Extract the (x, y) coordinate from the center of the cell holding the provided text.  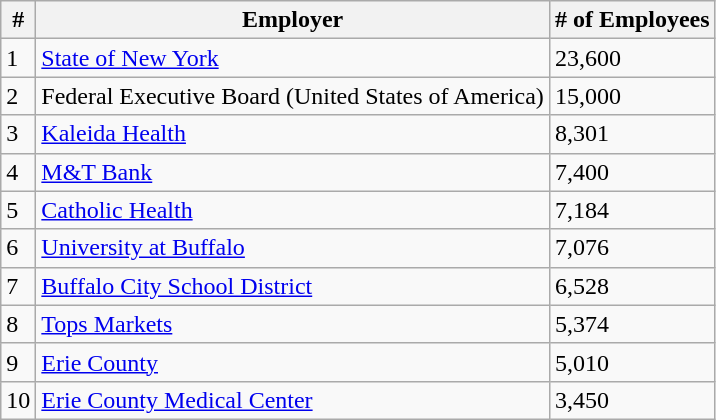
7,076 (632, 248)
3 (18, 134)
8 (18, 324)
9 (18, 362)
Erie County (293, 362)
4 (18, 172)
M&T Bank (293, 172)
7 (18, 286)
7,400 (632, 172)
# (18, 20)
8,301 (632, 134)
10 (18, 400)
23,600 (632, 58)
State of New York (293, 58)
6,528 (632, 286)
2 (18, 96)
# of Employees (632, 20)
Kaleida Health (293, 134)
Employer (293, 20)
5,010 (632, 362)
5 (18, 210)
Catholic Health (293, 210)
3,450 (632, 400)
6 (18, 248)
1 (18, 58)
Federal Executive Board (United States of America) (293, 96)
University at Buffalo (293, 248)
15,000 (632, 96)
7,184 (632, 210)
5,374 (632, 324)
Tops Markets (293, 324)
Buffalo City School District (293, 286)
Erie County Medical Center (293, 400)
